Find where the given text appears and provide that cell's center as [X, Y] coordinate. 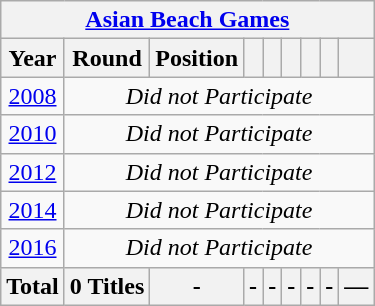
— [356, 286]
Position [197, 58]
2016 [33, 248]
2012 [33, 172]
0 Titles [107, 286]
2014 [33, 210]
2008 [33, 96]
Round [107, 58]
2010 [33, 134]
Total [33, 286]
Asian Beach Games [188, 20]
Year [33, 58]
